Detect which cell encompasses the target text, then output its [x, y] center coordinate. 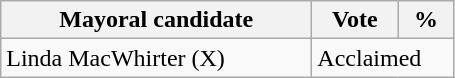
Acclaimed [383, 58]
Mayoral candidate [156, 20]
Vote [355, 20]
Linda MacWhirter (X) [156, 58]
% [426, 20]
